From the cell containing the given text, extract its center point as [x, y] coordinate. 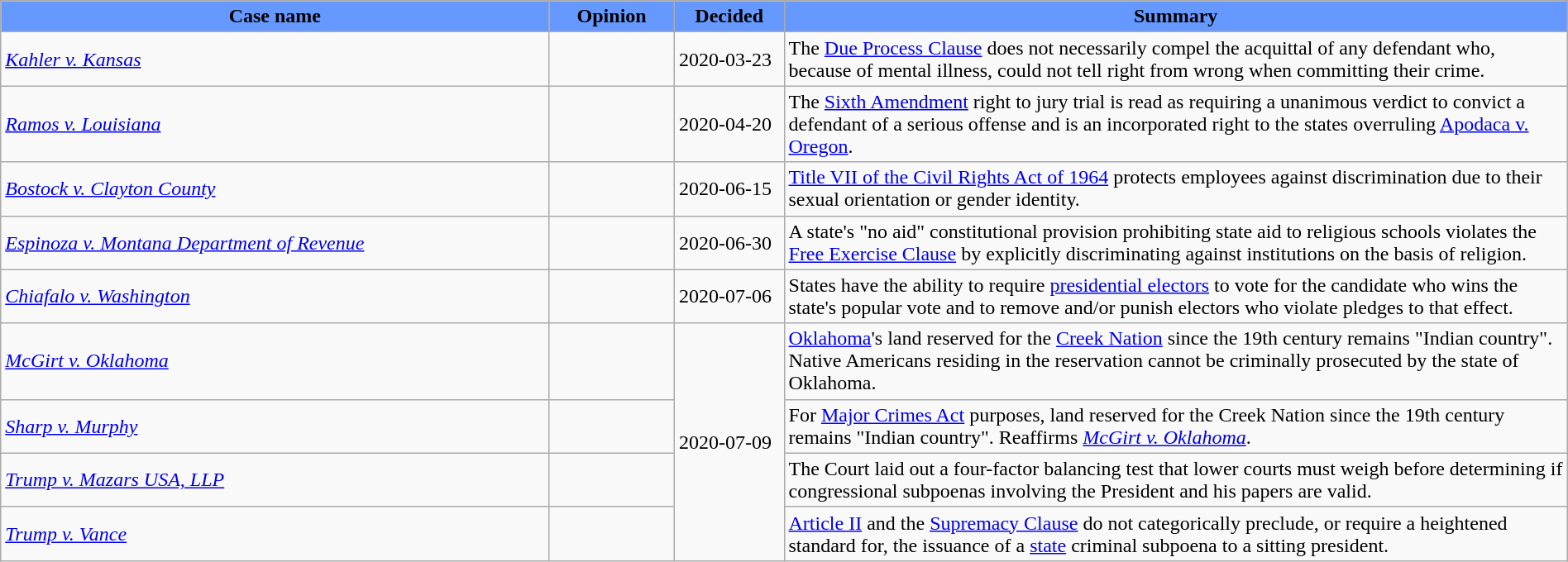
2020-03-23 [729, 60]
Espinoza v. Montana Department of Revenue [275, 243]
Kahler v. Kansas [275, 60]
Decided [729, 17]
Opinion [612, 17]
Bostock v. Clayton County [275, 188]
Trump v. Vance [275, 534]
2020-06-15 [729, 188]
Sharp v. Murphy [275, 426]
Case name [275, 17]
2020-07-09 [729, 441]
2020-04-20 [729, 124]
McGirt v. Oklahoma [275, 361]
Title VII of the Civil Rights Act of 1964 protects employees against discrimination due to their sexual orientation or gender identity. [1176, 188]
Summary [1176, 17]
Chiafalo v. Washington [275, 296]
Trump v. Mazars USA, LLP [275, 479]
Ramos v. Louisiana [275, 124]
2020-07-06 [729, 296]
2020-06-30 [729, 243]
For Major Crimes Act purposes, land reserved for the Creek Nation since the 19th century remains "Indian country". Reaffirms McGirt v. Oklahoma. [1176, 426]
